Extract the [x, y] coordinate from the center of the cell holding the provided text.  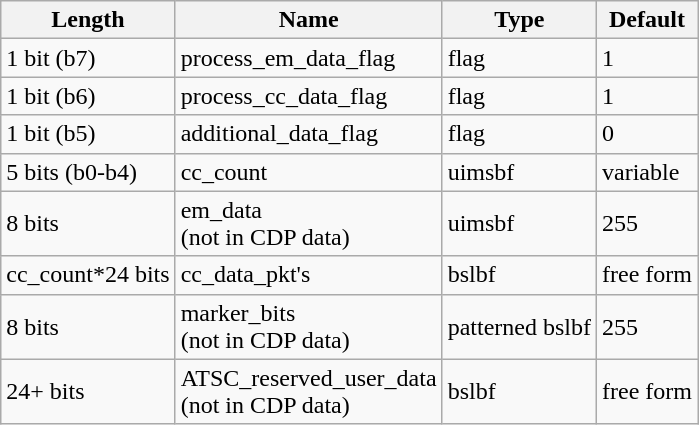
0 [646, 134]
Length [88, 20]
1 bit (b6) [88, 96]
cc_data_pkt's [308, 275]
24+ bits [88, 392]
Type [519, 20]
marker_bits(not in CDP data) [308, 326]
em_data(not in CDP data) [308, 224]
cc_count*24 bits [88, 275]
cc_count [308, 172]
additional_data_flag [308, 134]
process_em_data_flag [308, 58]
1 bit (b7) [88, 58]
variable [646, 172]
1 bit (b5) [88, 134]
patterned bslbf [519, 326]
process_cc_data_flag [308, 96]
ATSC_reserved_user_data(not in CDP data) [308, 392]
5 bits (b0-b4) [88, 172]
Name [308, 20]
Default [646, 20]
